Locate the cell with the specified text and output its (x, y) center coordinate. 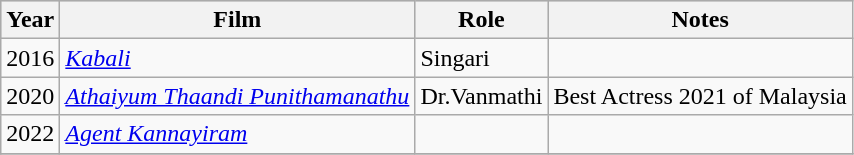
Film (238, 20)
Singari (482, 58)
Notes (700, 20)
2020 (30, 96)
Athaiyum Thaandi Punithamanathu (238, 96)
Dr.Vanmathi (482, 96)
2016 (30, 58)
Best Actress 2021 of Malaysia (700, 96)
Role (482, 20)
Agent Kannayiram (238, 134)
Year (30, 20)
2022 (30, 134)
Kabali (238, 58)
